From the cell containing the given text, extract its center point as [x, y] coordinate. 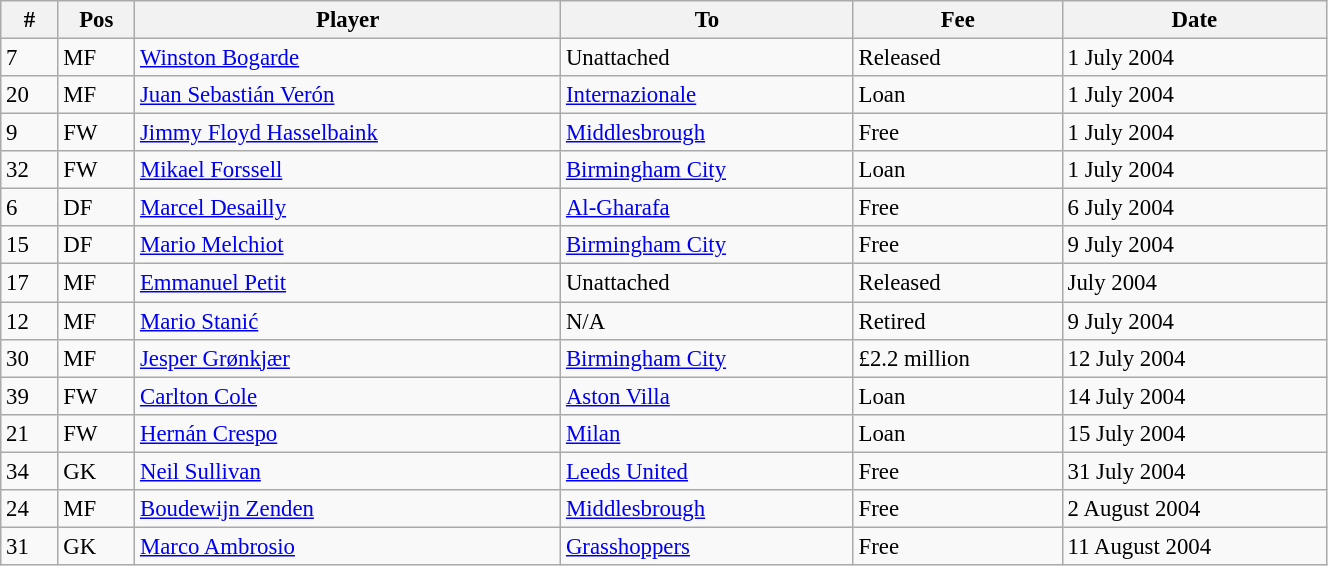
Carlton Cole [348, 396]
34 [30, 471]
6 July 2004 [1194, 208]
20 [30, 95]
July 2004 [1194, 283]
Leeds United [708, 471]
39 [30, 396]
2 August 2004 [1194, 509]
24 [30, 509]
17 [30, 283]
Pos [96, 20]
30 [30, 358]
21 [30, 433]
Marcel Desailly [348, 208]
Al-Gharafa [708, 208]
12 [30, 321]
12 July 2004 [1194, 358]
Winston Bogarde [348, 58]
Internazionale [708, 95]
£2.2 million [958, 358]
To [708, 20]
31 July 2004 [1194, 471]
Mario Stanić [348, 321]
Emmanuel Petit [348, 283]
N/A [708, 321]
Mario Melchiot [348, 245]
11 August 2004 [1194, 546]
6 [30, 208]
Neil Sullivan [348, 471]
15 July 2004 [1194, 433]
Marco Ambrosio [348, 546]
Jimmy Floyd Hasselbaink [348, 133]
9 [30, 133]
Fee [958, 20]
Boudewijn Zenden [348, 509]
Grasshoppers [708, 546]
Date [1194, 20]
31 [30, 546]
Hernán Crespo [348, 433]
32 [30, 170]
Jesper Grønkjær [348, 358]
# [30, 20]
Milan [708, 433]
Aston Villa [708, 396]
Player [348, 20]
14 July 2004 [1194, 396]
Juan Sebastián Verón [348, 95]
Retired [958, 321]
7 [30, 58]
15 [30, 245]
Mikael Forssell [348, 170]
